Scan for the cell matching the given text and deliver its (x, y) coordinate at center. 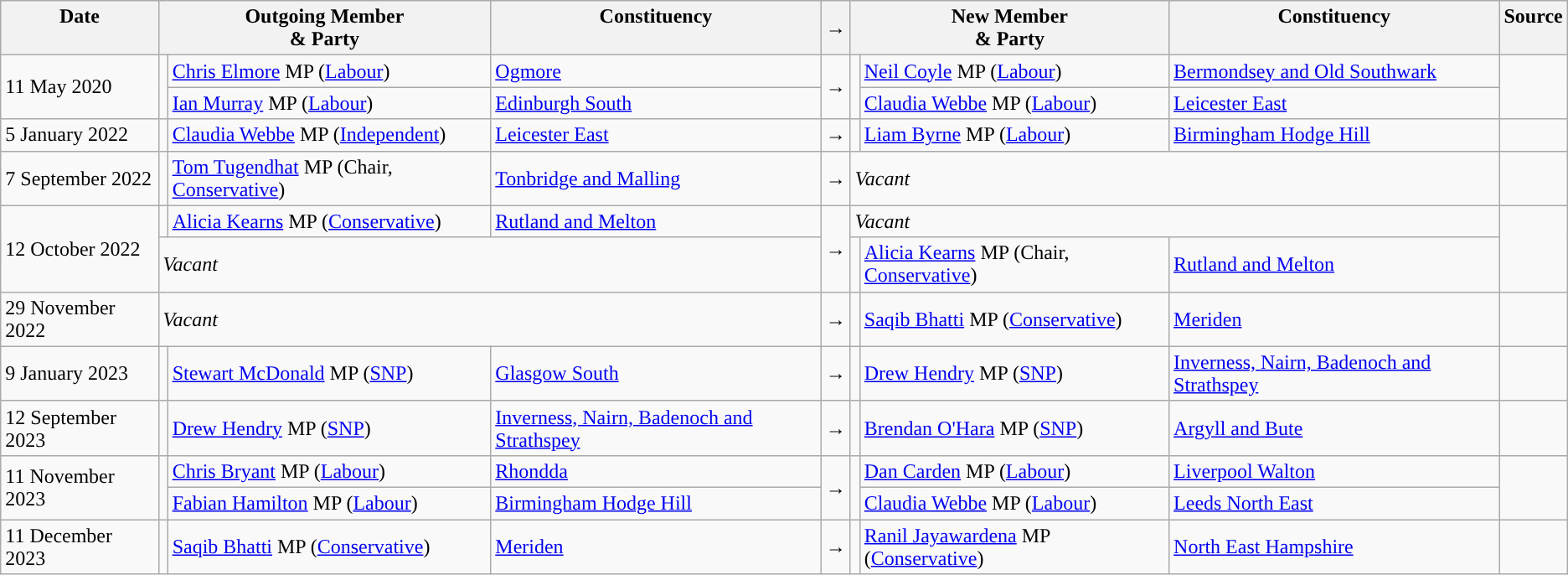
New Member& Party (1009, 28)
12 September 2023 (80, 427)
Claudia Webbe MP (Independent) (329, 135)
Neil Coyle MP (Labour) (1014, 71)
Ian Murray MP (Labour) (329, 103)
Source (1533, 28)
Alicia Kearns MP (Chair, Conservative) (1014, 265)
Argyll and Bute (1334, 427)
Glasgow South (656, 374)
Alicia Kearns MP (Conservative) (329, 221)
Ranil Jayawardena MP (Conservative) (1014, 547)
5 January 2022 (80, 135)
Dan Carden MP (Labour) (1014, 471)
29 November 2022 (80, 319)
12 October 2022 (80, 248)
Fabian Hamilton MP (Labour) (329, 503)
Tom Tugendhat MP (Chair, Conservative) (329, 178)
7 September 2022 (80, 178)
11 May 2020 (80, 87)
North East Hampshire (1334, 547)
Bermondsey and Old Southwark (1334, 71)
Brendan O'Hara MP (SNP) (1014, 427)
Chris Elmore MP (Labour) (329, 71)
Tonbridge and Malling (656, 178)
Liam Byrne MP (Labour) (1014, 135)
11 November 2023 (80, 487)
Ogmore (656, 71)
9 January 2023 (80, 374)
Outgoing Member& Party (325, 28)
Rhondda (656, 471)
Liverpool Walton (1334, 471)
Leeds North East (1334, 503)
11 December 2023 (80, 547)
Date (80, 28)
Edinburgh South (656, 103)
Stewart McDonald MP (SNP) (329, 374)
Chris Bryant MP (Labour) (329, 471)
